Determine the (X, Y) coordinate at the center of the cell enclosing the given text.  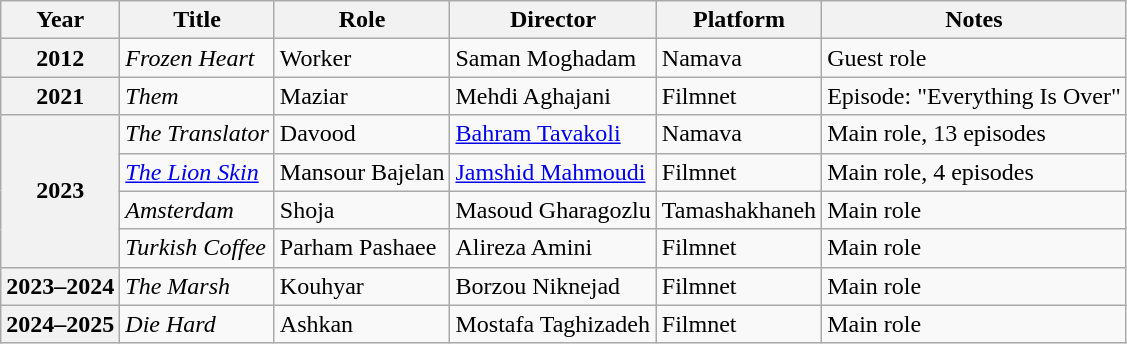
2021 (60, 96)
Guest role (974, 58)
Shoja (362, 210)
2012 (60, 58)
Notes (974, 20)
Turkish Coffee (197, 248)
Amsterdam (197, 210)
The Translator (197, 134)
Mehdi Aghajani (553, 96)
Main role, 13 episodes (974, 134)
Jamshid Mahmoudi (553, 172)
Alireza Amini (553, 248)
Them (197, 96)
Year (60, 20)
Role (362, 20)
Ashkan (362, 324)
Die Hard (197, 324)
Worker (362, 58)
Davood (362, 134)
The Marsh (197, 286)
Maziar (362, 96)
Borzou Niknejad (553, 286)
2024–2025 (60, 324)
Mansour Bajelan (362, 172)
Platform (738, 20)
Mostafa Taghizadeh (553, 324)
Title (197, 20)
Director (553, 20)
Saman Moghadam (553, 58)
Episode: "Everything Is Over" (974, 96)
2023–2024 (60, 286)
Kouhyar (362, 286)
Bahram Tavakoli (553, 134)
Main role, 4 episodes (974, 172)
2023 (60, 191)
The Lion Skin (197, 172)
Parham Pashaee (362, 248)
Tamashakhaneh (738, 210)
Masoud Gharagozlu (553, 210)
Frozen Heart (197, 58)
